Locate the cell with the specified text and output its [x, y] center coordinate. 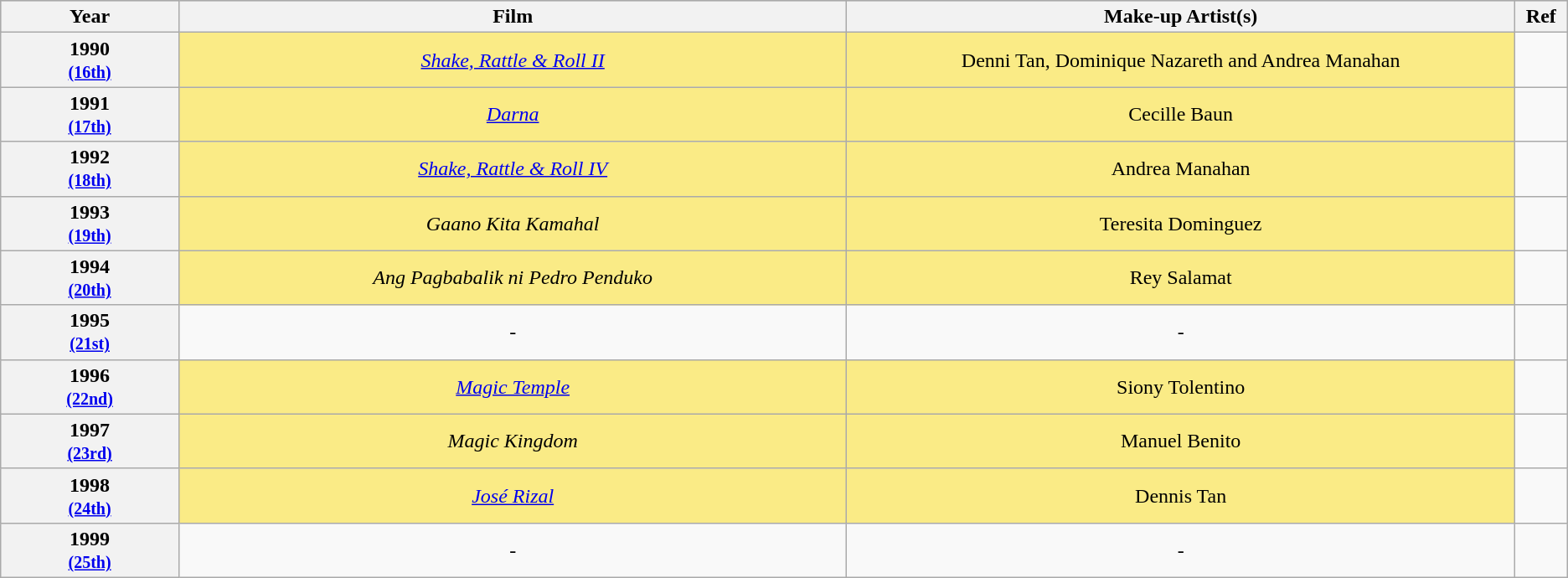
Film [513, 17]
1998 (24th) [90, 496]
Make-up Artist(s) [1181, 17]
Teresita Dominguez [1181, 223]
Ang Pagbabalik ni Pedro Penduko [513, 278]
Shake, Rattle & Roll II [513, 60]
1994 (20th) [90, 278]
Denni Tan, Dominique Nazareth and Andrea Manahan [1181, 60]
1993 (19th) [90, 223]
Magic Kingdom [513, 441]
Gaano Kita Kamahal [513, 223]
Cecille Baun [1181, 114]
Year [90, 17]
Shake, Rattle & Roll IV [513, 169]
1992 (18th) [90, 169]
Magic Temple [513, 387]
Rey Salamat [1181, 278]
Andrea Manahan [1181, 169]
1991 (17th) [90, 114]
1997 (23rd) [90, 441]
Siony Tolentino [1181, 387]
Manuel Benito [1181, 441]
José Rizal [513, 496]
Darna [513, 114]
1996 (22nd) [90, 387]
1990 (16th) [90, 60]
Dennis Tan [1181, 496]
1995 (21st) [90, 332]
1999 (25th) [90, 550]
Ref [1541, 17]
